Identify which cell holds the provided text, then report its [x, y] central coordinate. 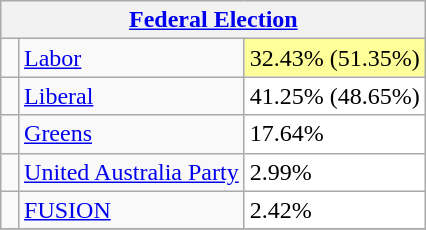
17.64% [334, 134]
Federal Election [213, 20]
FUSION [132, 210]
41.25% (48.65%) [334, 96]
Greens [132, 134]
Liberal [132, 96]
32.43% (51.35%) [334, 58]
2.42% [334, 210]
2.99% [334, 172]
Labor [132, 58]
United Australia Party [132, 172]
